Scan for the cell matching the given text and deliver its (X, Y) coordinate at center. 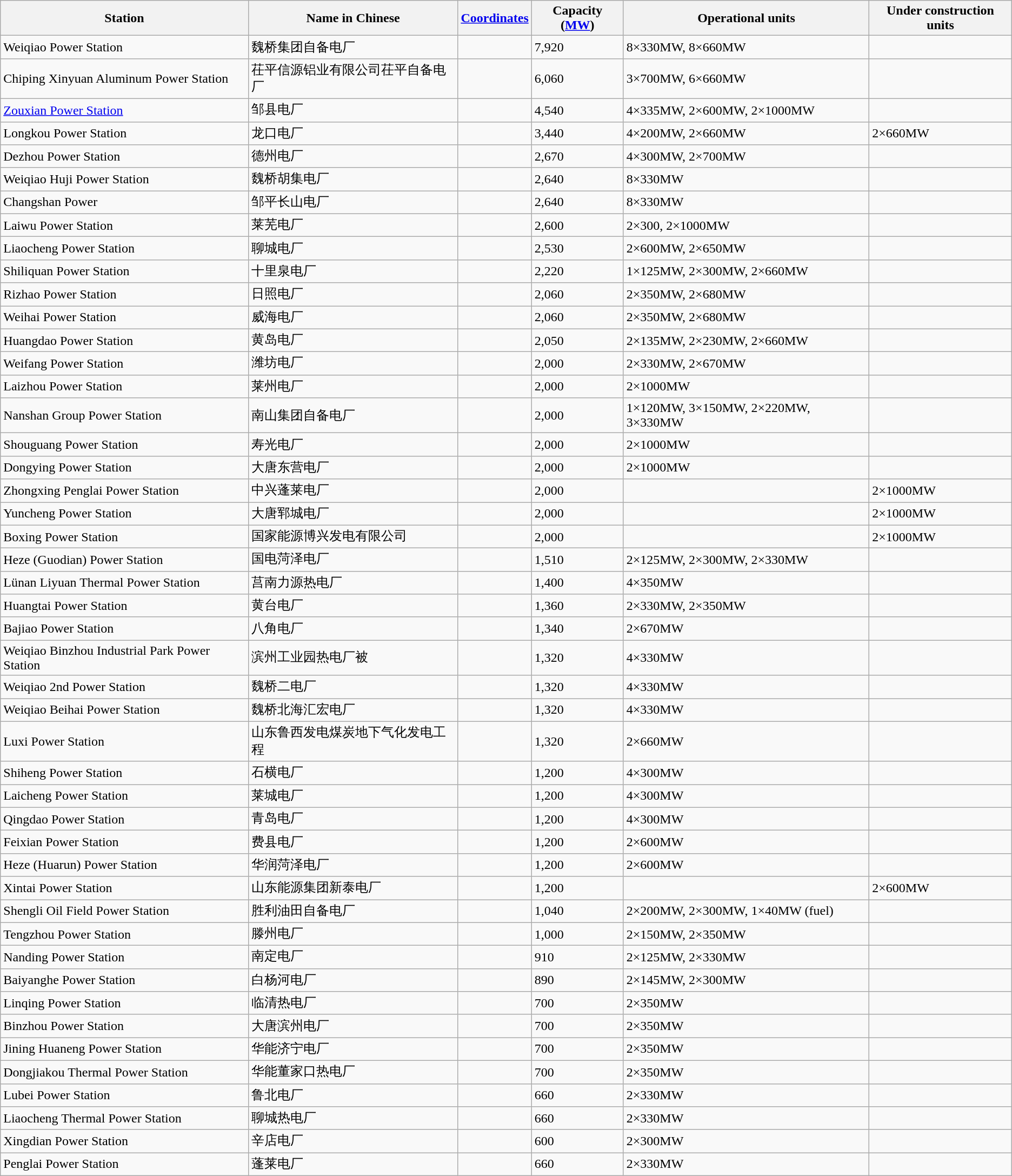
滕州电厂 (353, 934)
山东能源集团新泰电厂 (353, 888)
Feixian Power Station (124, 842)
魏桥北海汇宏电厂 (353, 710)
2×145MW, 2×300MW (746, 980)
白杨河电厂 (353, 980)
Nanding Power Station (124, 957)
南山集团自备电厂 (353, 415)
2×300, 2×1000MW (746, 225)
Name in Chinese (353, 18)
Baiyanghe Power Station (124, 980)
Under construction units (941, 18)
Shiheng Power Station (124, 773)
Tengzhou Power Station (124, 934)
Dongying Power Station (124, 467)
1,400 (577, 583)
8×330MW, 8×660MW (746, 48)
2×330MW, 2×670MW (746, 363)
Shengli Oil Field Power Station (124, 912)
蓬莱电厂 (353, 1165)
国家能源博兴发电有限公司 (353, 536)
邹县电厂 (353, 110)
茌平信源铝业有限公司茌平自备电厂 (353, 78)
1,360 (577, 606)
魏桥胡集电厂 (353, 180)
2,530 (577, 249)
石横电厂 (353, 773)
2,220 (577, 271)
聊城电厂 (353, 249)
2×600MW, 2×650MW (746, 249)
4×200MW, 2×660MW (746, 133)
Weifang Power Station (124, 363)
1×125MW, 2×300MW, 2×660MW (746, 271)
威海电厂 (353, 318)
Changshan Power (124, 202)
2,600 (577, 225)
Heze (Huarun) Power Station (124, 865)
莒南力源热电厂 (353, 583)
Huangdao Power Station (124, 341)
Dezhou Power Station (124, 157)
2×150MW, 2×350MW (746, 934)
南定电厂 (353, 957)
龙口电厂 (353, 133)
3,440 (577, 133)
Longkou Power Station (124, 133)
Luxi Power Station (124, 741)
华润菏泽电厂 (353, 865)
Huangtai Power Station (124, 606)
大唐滨州电厂 (353, 1026)
十里泉电厂 (353, 271)
华能济宁电厂 (353, 1049)
6,060 (577, 78)
3×700MW, 6×660MW (746, 78)
中兴蓬莱电厂 (353, 491)
Shouguang Power Station (124, 444)
7,920 (577, 48)
青岛电厂 (353, 819)
Linqing Power Station (124, 1004)
鲁北电厂 (353, 1095)
Lubei Power Station (124, 1095)
Weiqiao Huji Power Station (124, 180)
Laiwu Power Station (124, 225)
费县电厂 (353, 842)
4×335MW, 2×600MW, 2×1000MW (746, 110)
Shiliquan Power Station (124, 271)
魏桥二电厂 (353, 687)
Liaocheng Thermal Power Station (124, 1118)
魏桥集团自备电厂 (353, 48)
胜利油田自备电厂 (353, 912)
Zhongxing Penglai Power Station (124, 491)
八角电厂 (353, 628)
辛店电厂 (353, 1141)
2×135MW, 2×230MW, 2×660MW (746, 341)
1,040 (577, 912)
Weiqiao Beihai Power Station (124, 710)
华能董家口热电厂 (353, 1072)
Binzhou Power Station (124, 1026)
德州电厂 (353, 157)
滨州工业园热电厂被 (353, 657)
寿光电厂 (353, 444)
Nanshan Group Power Station (124, 415)
Yuncheng Power Station (124, 514)
Coordinates (495, 18)
2×200MW, 2×300MW, 1×40MW (fuel) (746, 912)
Rizhao Power Station (124, 294)
2×330MW, 2×350MW (746, 606)
莱城电厂 (353, 796)
莱州电厂 (353, 386)
Weiqiao 2nd Power Station (124, 687)
Boxing Power Station (124, 536)
1,510 (577, 560)
1,340 (577, 628)
910 (577, 957)
Laizhou Power Station (124, 386)
Lünan Liyuan Thermal Power Station (124, 583)
黄台电厂 (353, 606)
临清热电厂 (353, 1004)
Bajiao Power Station (124, 628)
Operational units (746, 18)
Penglai Power Station (124, 1165)
Xintai Power Station (124, 888)
Capacity (MW) (577, 18)
聊城热电厂 (353, 1118)
2×670MW (746, 628)
邹平长山电厂 (353, 202)
2×300MW (746, 1141)
4,540 (577, 110)
600 (577, 1141)
890 (577, 980)
大唐郓城电厂 (353, 514)
山东鲁西发电煤炭地下气化发电工程 (353, 741)
国电菏泽电厂 (353, 560)
Weiqiao Power Station (124, 48)
Heze (Guodian) Power Station (124, 560)
Weihai Power Station (124, 318)
Laicheng Power Station (124, 796)
大唐东营电厂 (353, 467)
2,050 (577, 341)
潍坊电厂 (353, 363)
2,670 (577, 157)
Jining Huaneng Power Station (124, 1049)
莱芜电厂 (353, 225)
Qingdao Power Station (124, 819)
2×125MW, 2×330MW (746, 957)
Zouxian Power Station (124, 110)
Dongjiakou Thermal Power Station (124, 1072)
1×120MW, 3×150MW, 2×220MW, 3×330MW (746, 415)
4×300MW, 2×700MW (746, 157)
1,000 (577, 934)
2×125MW, 2×300MW, 2×330MW (746, 560)
黄岛电厂 (353, 341)
Liaocheng Power Station (124, 249)
Chiping Xinyuan Aluminum Power Station (124, 78)
日照电厂 (353, 294)
4×350MW (746, 583)
Weiqiao Binzhou Industrial Park Power Station (124, 657)
Xingdian Power Station (124, 1141)
Station (124, 18)
